Locate the cell with the specified text and output its [x, y] center coordinate. 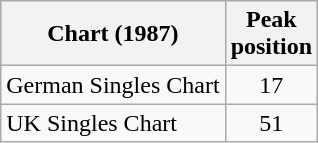
German Singles Chart [113, 85]
UK Singles Chart [113, 123]
Peakposition [271, 34]
51 [271, 123]
Chart (1987) [113, 34]
17 [271, 85]
